Return the [x, y] coordinate for the center point of the cell that contains the specified text.  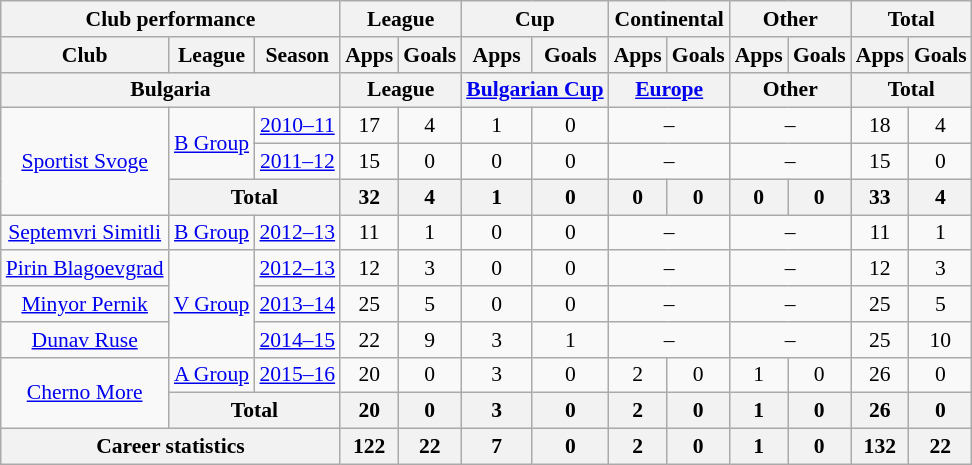
32 [369, 197]
2011–12 [297, 162]
Club [85, 55]
122 [369, 447]
33 [880, 197]
Sportist Svoge [85, 162]
2014–15 [297, 340]
7 [496, 447]
Septemvri Simitli [85, 233]
9 [430, 340]
Bulgaria [170, 90]
Cup [534, 19]
Club performance [170, 19]
2010–11 [297, 126]
2015–16 [297, 375]
Dunav Ruse [85, 340]
Continental [670, 19]
2013–14 [297, 304]
18 [880, 126]
132 [880, 447]
17 [369, 126]
Season [297, 55]
10 [940, 340]
Bulgarian Cup [534, 90]
Europe [670, 90]
Minyor Pernik [85, 304]
A Group [212, 375]
Career statistics [170, 447]
V Group [212, 304]
Pirin Blagoevgrad [85, 269]
Cherno More [85, 392]
